Extract the (x, y) coordinate from the center of the cell holding the provided text.  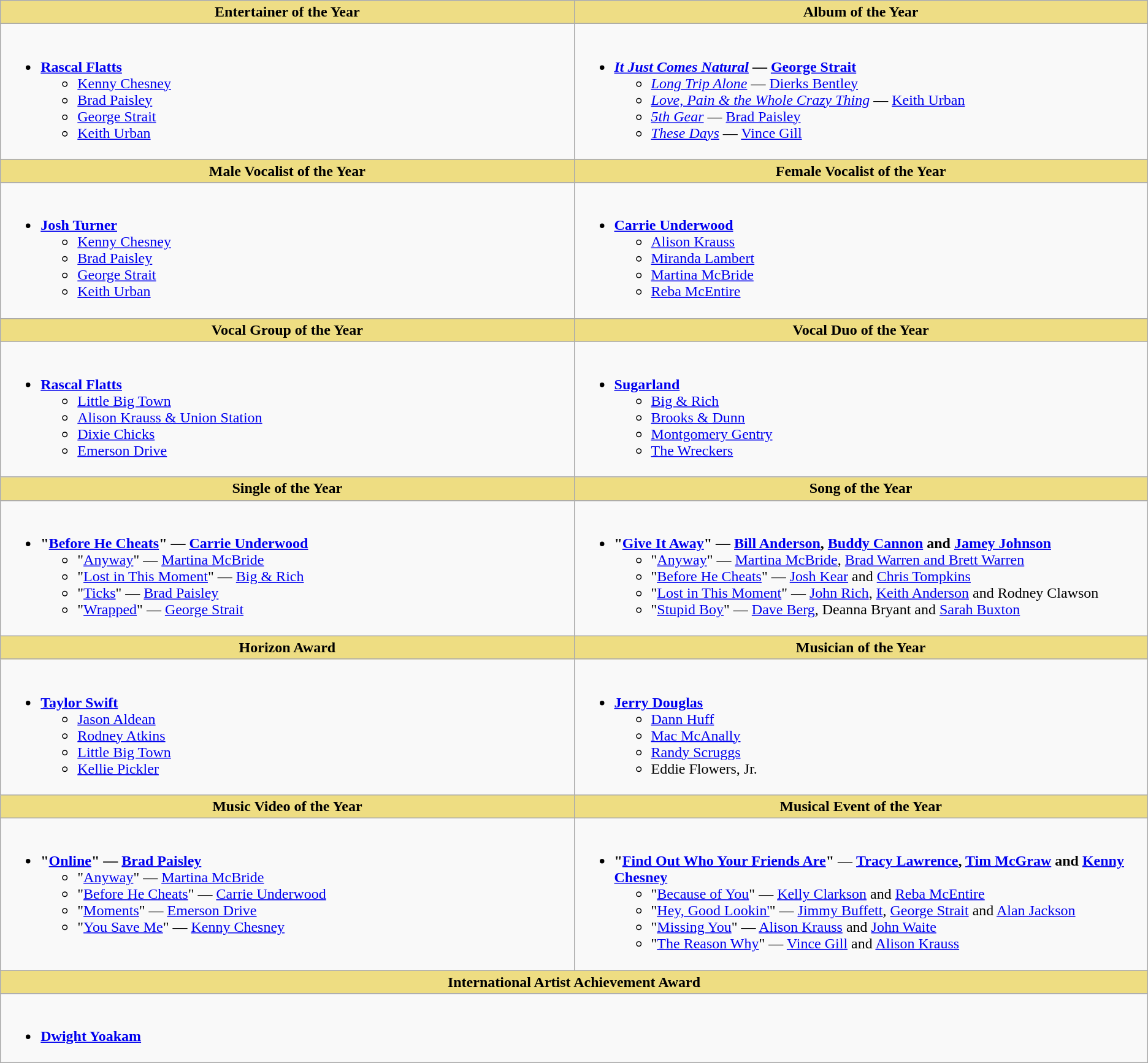
International Artist Achievement Award (574, 981)
Musical Event of the Year (861, 806)
Horizon Award (287, 647)
Song of the Year (861, 489)
"Online" — Brad Paisley"Anyway" — Martina McBride"Before He Cheats" — Carrie Underwood"Moments" — Emerson Drive"You Save Me" — Kenny Chesney (287, 894)
Male Vocalist of the Year (287, 171)
Musician of the Year (861, 647)
Taylor SwiftJason AldeanRodney AtkinsLittle Big TownKellie Pickler (287, 727)
Album of the Year (861, 12)
Jerry DouglasDann HuffMac McAnallyRandy ScruggsEddie Flowers, Jr. (861, 727)
Carrie UnderwoodAlison KraussMiranda LambertMartina McBrideReba McEntire (861, 250)
Rascal FlattsKenny ChesneyBrad PaisleyGeorge StraitKeith Urban (287, 92)
Entertainer of the Year (287, 12)
Female Vocalist of the Year (861, 171)
Vocal Group of the Year (287, 330)
Music Video of the Year (287, 806)
Josh TurnerKenny ChesneyBrad PaisleyGeorge StraitKeith Urban (287, 250)
Rascal FlattsLittle Big TownAlison Krauss & Union StationDixie ChicksEmerson Drive (287, 410)
Dwight Yoakam (574, 1029)
SugarlandBig & RichBrooks & DunnMontgomery GentryThe Wreckers (861, 410)
Single of the Year (287, 489)
"Before He Cheats" — Carrie Underwood"Anyway" — Martina McBride"Lost in This Moment" — Big & Rich"Ticks" — Brad Paisley"Wrapped" — George Strait (287, 568)
Vocal Duo of the Year (861, 330)
